For the text-containing cell, return its midpoint in [X, Y] coordinate format. 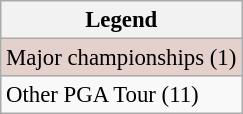
Other PGA Tour (11) [122, 95]
Legend [122, 20]
Major championships (1) [122, 58]
